Identify which cell holds the provided text, then report its [X, Y] central coordinate. 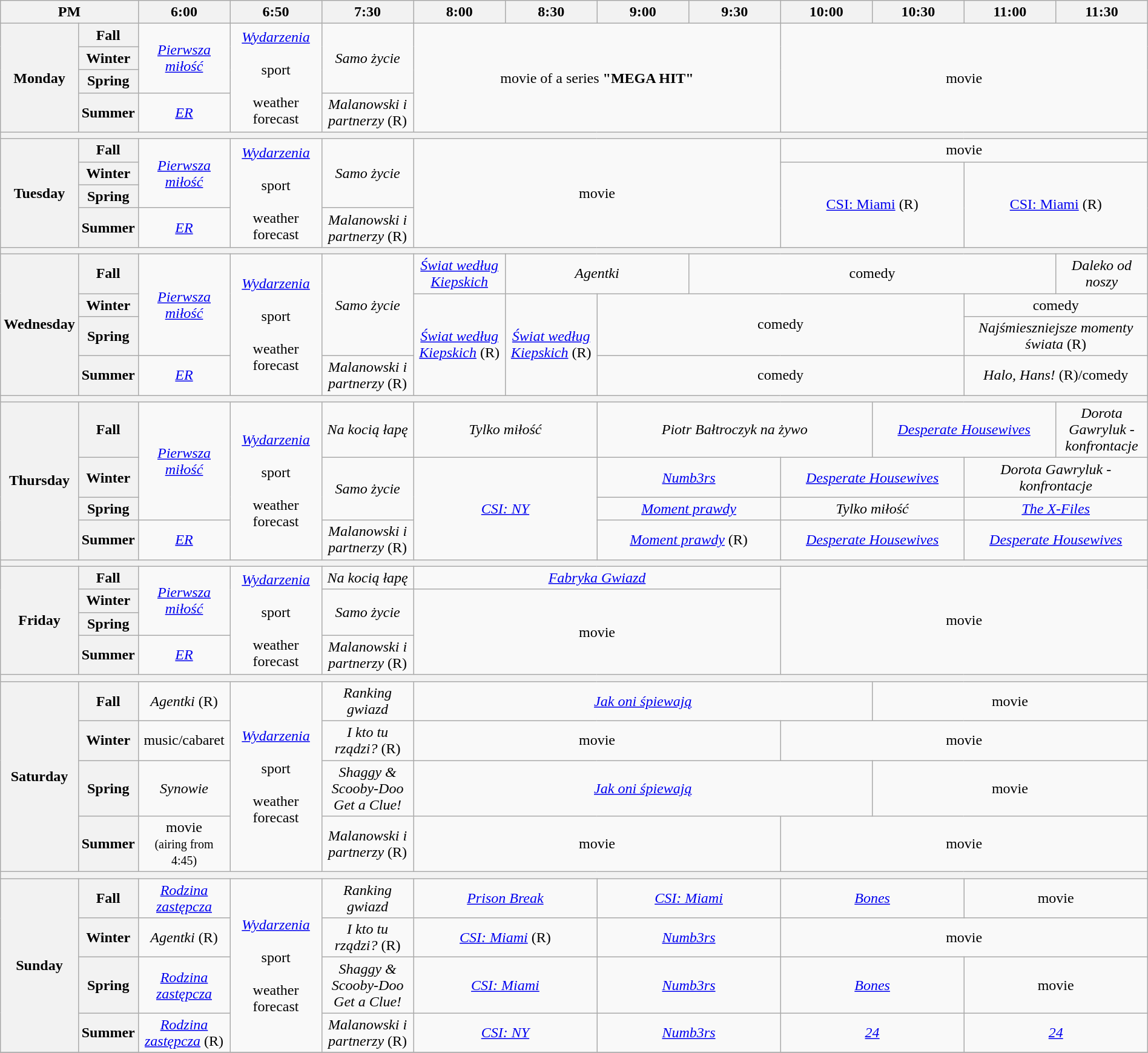
9:30 [735, 12]
Wednesday [39, 325]
Agentki [597, 274]
8:00 [460, 12]
Fabryka Gwiazd [597, 578]
Piotr Bałtroczyk na żywo [735, 430]
6:50 [276, 12]
Daleko od noszy [1102, 274]
Friday [39, 620]
PM [69, 12]
Synowie [184, 788]
8:30 [551, 12]
Moment prawdy (R) [689, 540]
10:00 [826, 12]
Rodzina zastępcza (R) [184, 1033]
Najśmieszniejsze momenty świata (R) [1056, 337]
movie of a series "MEGA HIT" [597, 78]
Prison Break [505, 899]
movie(airing from 4:45) [184, 844]
10:30 [919, 12]
11:00 [1010, 12]
6:00 [184, 12]
Moment prawdy [689, 509]
The X-Files [1056, 509]
Sunday [39, 965]
Tuesday [39, 193]
11:30 [1102, 12]
music/cabaret [184, 740]
Thursday [39, 481]
7:30 [368, 12]
Świat według Kiepskich [460, 274]
9:00 [643, 12]
Saturday [39, 776]
Monday [39, 78]
Halo, Hans! (R)/comedy [1056, 375]
